Locate the cell with the specified text and output its [X, Y] center coordinate. 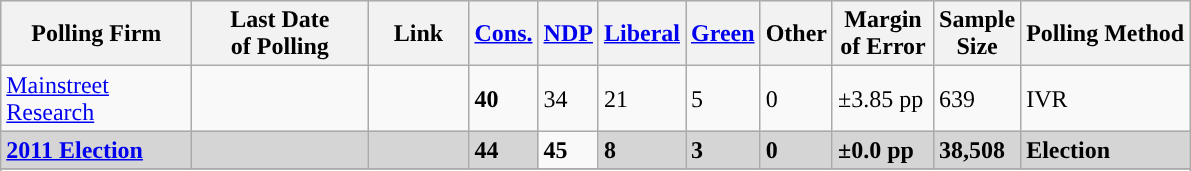
5 [724, 98]
Polling Firm [96, 34]
Marginof Error [882, 34]
±0.0 pp [882, 150]
Green [724, 34]
Election [1106, 150]
Link [418, 34]
±3.85 pp [882, 98]
639 [978, 98]
21 [642, 98]
IVR [1106, 98]
Polling Method [1106, 34]
38,508 [978, 150]
2011 Election [96, 150]
8 [642, 150]
40 [504, 98]
NDP [568, 34]
3 [724, 150]
Other [796, 34]
Mainstreet Research [96, 98]
Liberal [642, 34]
45 [568, 150]
Cons. [504, 34]
SampleSize [978, 34]
34 [568, 98]
Last Dateof Polling [280, 34]
44 [504, 150]
